Scan for the cell matching the given text and deliver its [x, y] coordinate at center. 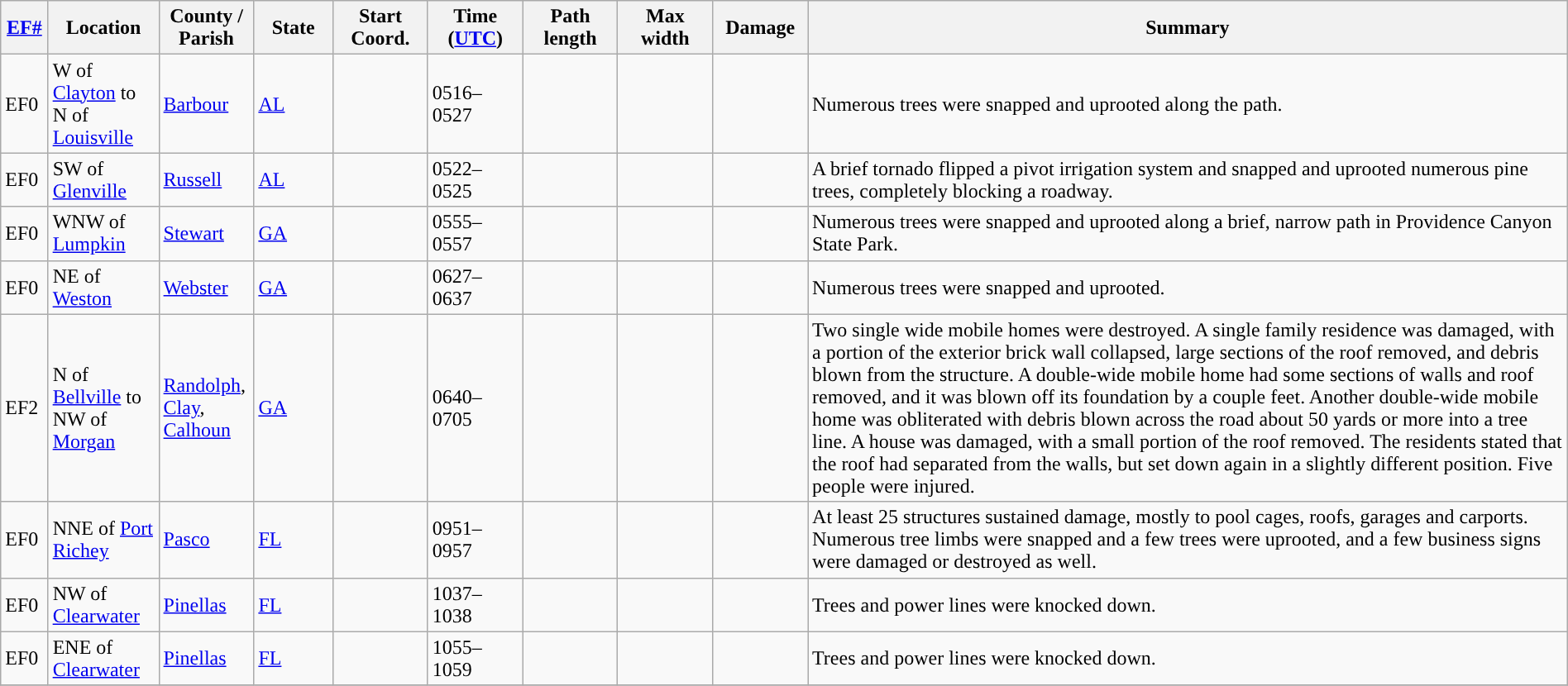
Webster [207, 288]
0640–0705 [475, 408]
Location [103, 28]
0951–0957 [475, 540]
Russell [207, 180]
NE of Weston [103, 288]
1037–1038 [475, 605]
Start Coord. [380, 28]
ENE of Clearwater [103, 658]
Path length [571, 28]
Stewart [207, 233]
Summary [1188, 28]
W of Clayton to N of Louisville [103, 104]
Numerous trees were snapped and uprooted along the path. [1188, 104]
Time (UTC) [475, 28]
SW of Glenville [103, 180]
EF2 [25, 408]
Numerous trees were snapped and uprooted. [1188, 288]
EF# [25, 28]
Max width [665, 28]
Numerous trees were snapped and uprooted along a brief, narrow path in Providence Canyon State Park. [1188, 233]
0522–0525 [475, 180]
Barbour [207, 104]
1055–1059 [475, 658]
0555–0557 [475, 233]
Damage [761, 28]
A brief tornado flipped a pivot irrigation system and snapped and uprooted numerous pine trees, completely blocking a roadway. [1188, 180]
NW of Clearwater [103, 605]
N of Bellville to NW of Morgan [103, 408]
WNW of Lumpkin [103, 233]
State [294, 28]
0627–0637 [475, 288]
0516–0527 [475, 104]
NNE of Port Richey [103, 540]
County / Parish [207, 28]
Pasco [207, 540]
Randolph, Clay, Calhoun [207, 408]
